Pinpoint the cell where the given text exists, returning its (x, y) midpoint coordinate. 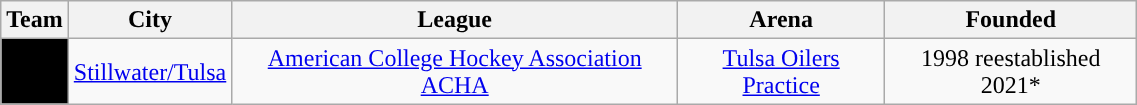
Team (35, 20)
Stillwater/Tulsa (150, 72)
City (150, 20)
Tulsa Oilers Practice (782, 72)
Founded (1011, 20)
League (455, 20)
Arena (782, 20)
1998 reestablished 2021* (1011, 72)
American College Hockey Association ACHA (455, 72)
